From the cell containing the given text, extract its center point as (x, y) coordinate. 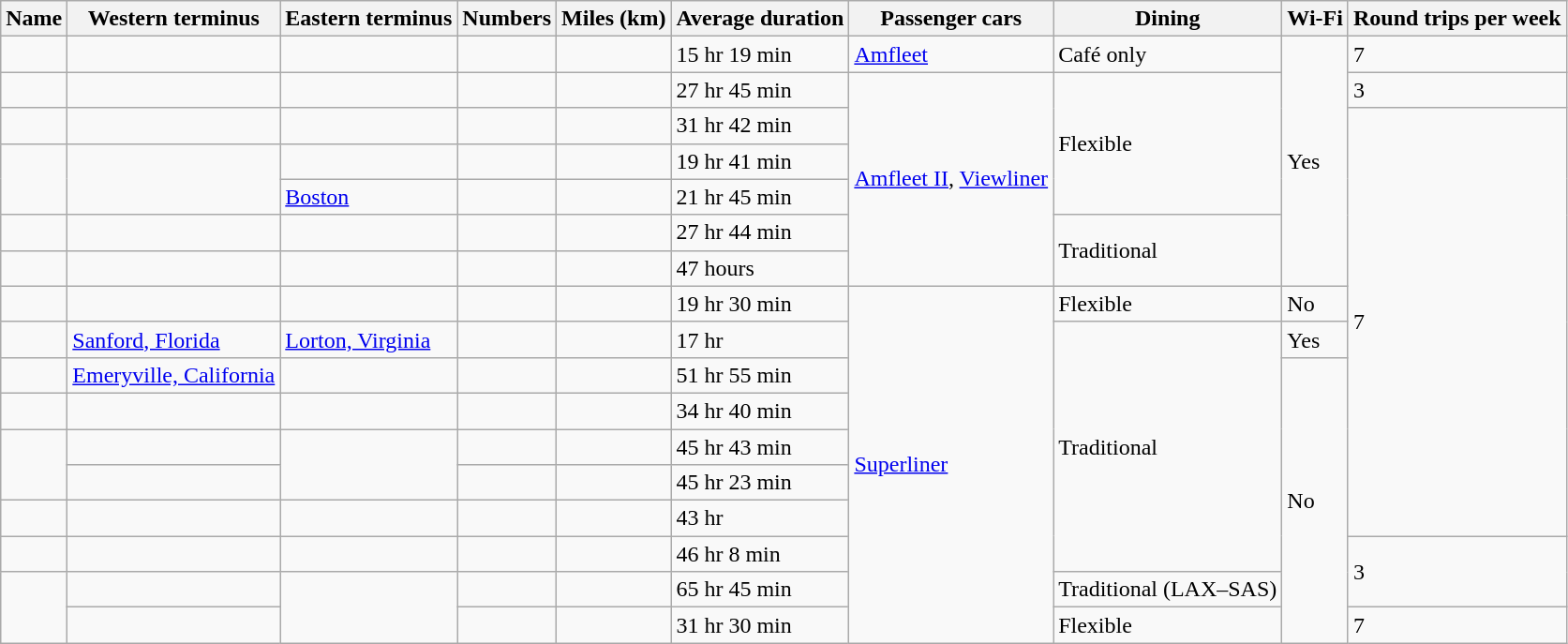
Miles (km) (614, 19)
34 hr 40 min (760, 411)
Round trips per week (1456, 19)
27 hr 45 min (760, 90)
Numbers (507, 19)
47 hours (760, 268)
45 hr 43 min (760, 447)
Boston (369, 197)
Traditional (LAX–SAS) (1168, 590)
19 hr 30 min (760, 304)
15 hr 19 min (760, 54)
Eastern terminus (369, 19)
19 hr 41 min (760, 161)
43 hr (760, 518)
21 hr 45 min (760, 197)
46 hr 8 min (760, 554)
Sanford, Florida (174, 339)
Average duration (760, 19)
31 hr 30 min (760, 625)
Amfleet (951, 54)
Superliner (951, 465)
31 hr 42 min (760, 126)
65 hr 45 min (760, 590)
Wi-Fi (1316, 19)
Western terminus (174, 19)
Amfleet II, Viewliner (951, 179)
Name (34, 19)
17 hr (760, 339)
Emeryville, California (174, 375)
Lorton, Virginia (369, 339)
45 hr 23 min (760, 483)
Passenger cars (951, 19)
51 hr 55 min (760, 375)
Café only (1168, 54)
Dining (1168, 19)
27 hr 44 min (760, 232)
